Output the [x, y] coordinate of the center of the cell containing the given text.  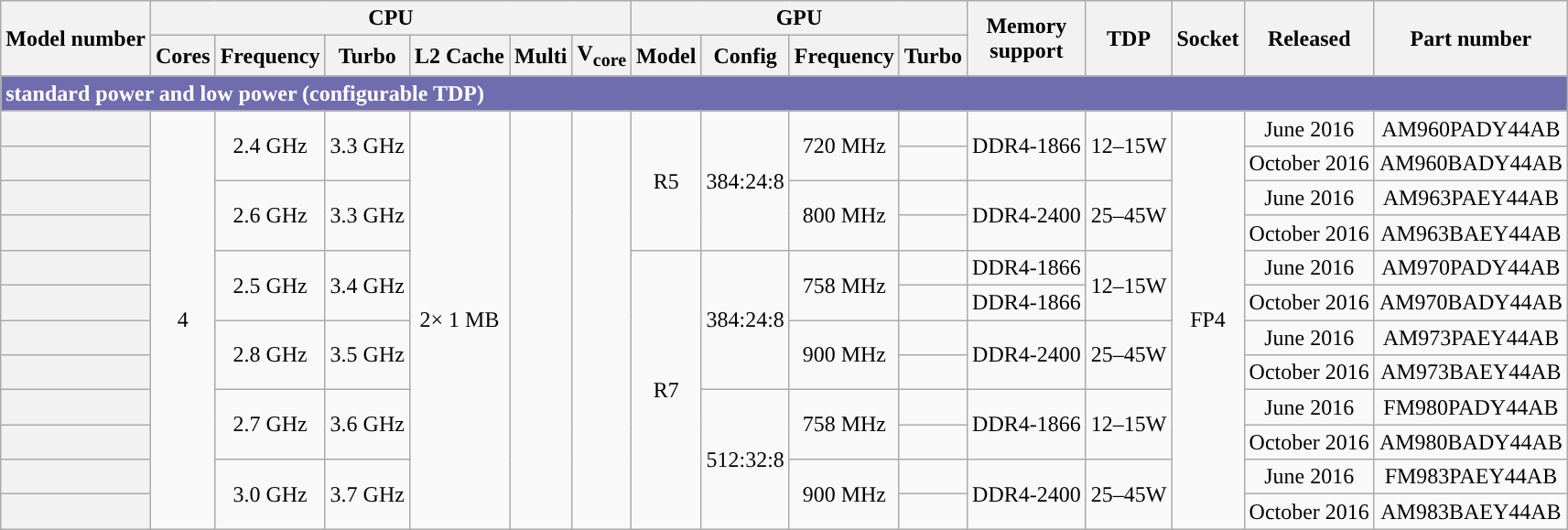
2× 1 MB [460, 320]
TDP [1129, 38]
Part number [1470, 38]
AM963BAEY44AB [1470, 233]
3.5 GHz [367, 355]
Released [1309, 38]
AM973BAEY44AB [1470, 373]
AM980BADY44AB [1470, 442]
AM973PAEY44AB [1470, 338]
GPU [800, 18]
CPU [390, 18]
AM960PADY44AB [1470, 128]
AM970PADY44AB [1470, 267]
R5 [666, 180]
AM960BADY44AB [1470, 163]
FM983PAEY44AB [1470, 477]
AM970BADY44AB [1470, 303]
2.5 GHz [270, 285]
Config [745, 56]
4 [183, 320]
Memorysupport [1027, 38]
standard power and low power (configurable TDP) [784, 93]
2.6 GHz [270, 215]
720 MHz [844, 146]
2.8 GHz [270, 355]
AM963PAEY44AB [1470, 198]
L2 Cache [460, 56]
800 MHz [844, 215]
Model [666, 56]
Cores [183, 56]
FP4 [1208, 320]
AM983BAEY44AB [1470, 512]
2.7 GHz [270, 425]
Vcore [602, 56]
3.6 GHz [367, 425]
Socket [1208, 38]
3.4 GHz [367, 285]
3.7 GHz [367, 494]
R7 [666, 389]
512:32:8 [745, 460]
2.4 GHz [270, 146]
3.0 GHz [270, 494]
Model number [76, 38]
FM980PADY44AB [1470, 407]
Multi [540, 56]
